Identify which cell holds the provided text, then report its (x, y) central coordinate. 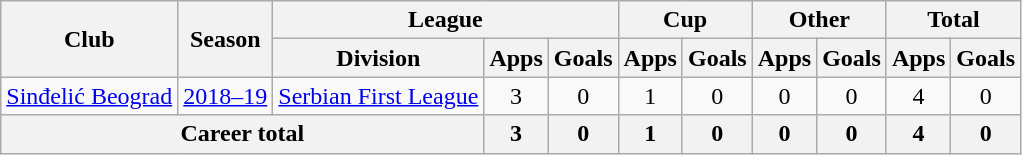
2018–19 (226, 96)
League (446, 20)
Serbian First League (378, 96)
Total (953, 20)
Other (819, 20)
Season (226, 39)
Club (90, 39)
Cup (685, 20)
Sinđelić Beograd (90, 96)
Career total (242, 134)
Division (378, 58)
